Search for the cell housing the specified text and yield its (X, Y) center coordinate. 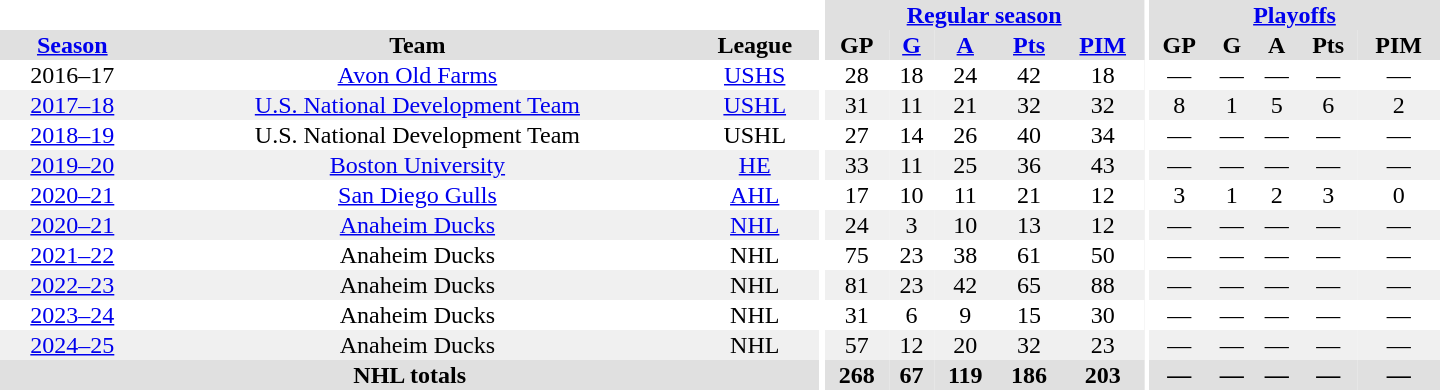
27 (856, 135)
26 (966, 135)
67 (912, 375)
20 (966, 345)
81 (856, 285)
268 (856, 375)
186 (1030, 375)
34 (1102, 135)
203 (1102, 375)
65 (1030, 285)
33 (856, 165)
13 (1030, 225)
AHL (754, 195)
28 (856, 75)
Regular season (984, 15)
15 (1030, 315)
119 (966, 375)
43 (1102, 165)
San Diego Gulls (418, 195)
2018–19 (72, 135)
2019–20 (72, 165)
2016–17 (72, 75)
75 (856, 255)
88 (1102, 285)
Boston University (418, 165)
USHS (754, 75)
Playoffs (1294, 15)
League (754, 45)
2022–23 (72, 285)
2021–22 (72, 255)
57 (856, 345)
25 (966, 165)
Avon Old Farms (418, 75)
8 (1179, 105)
2017–18 (72, 105)
0 (1398, 195)
50 (1102, 255)
38 (966, 255)
2023–24 (72, 315)
Season (72, 45)
9 (966, 315)
61 (1030, 255)
36 (1030, 165)
Team (418, 45)
5 (1276, 105)
40 (1030, 135)
HE (754, 165)
30 (1102, 315)
17 (856, 195)
NHL totals (410, 375)
2024–25 (72, 345)
14 (912, 135)
